Determine the [x, y] coordinate at the center of the cell enclosing the given text.  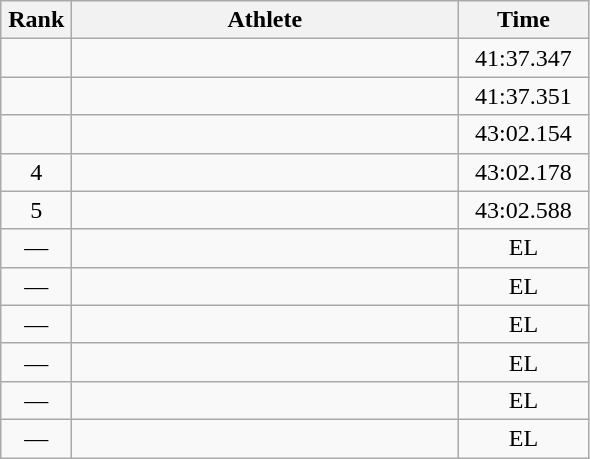
Athlete [265, 20]
Rank [36, 20]
Time [524, 20]
43:02.154 [524, 134]
41:37.351 [524, 96]
43:02.178 [524, 172]
4 [36, 172]
41:37.347 [524, 58]
43:02.588 [524, 210]
5 [36, 210]
